Detect which cell encompasses the target text, then output its (X, Y) center coordinate. 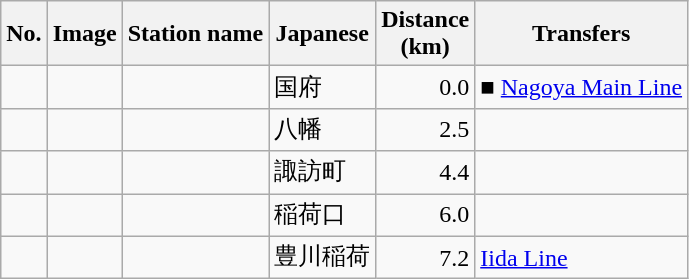
豊川稲荷 (322, 258)
国府 (322, 88)
Distance(km) (426, 34)
7.2 (426, 258)
諏訪町 (322, 172)
Transfers (582, 34)
No. (24, 34)
4.4 (426, 172)
6.0 (426, 216)
Station name (195, 34)
0.0 (426, 88)
2.5 (426, 130)
■ Nagoya Main Line (582, 88)
Japanese (322, 34)
Iida Line (582, 258)
八幡 (322, 130)
Image (84, 34)
稲荷口 (322, 216)
